From the cell containing the given text, extract its center point as [X, Y] coordinate. 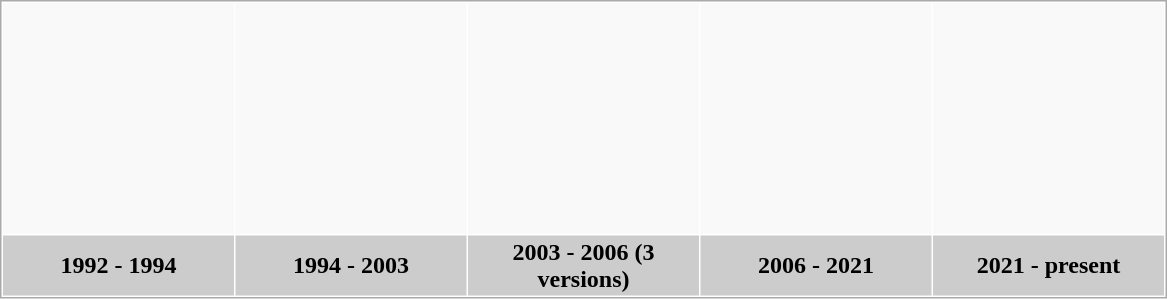
1994 - 2003 [352, 266]
2006 - 2021 [816, 266]
2003 - 2006 (3 versions) [584, 266]
1992 - 1994 [118, 266]
2021 - present [1048, 266]
